Identify which cell holds the provided text, then report its (X, Y) central coordinate. 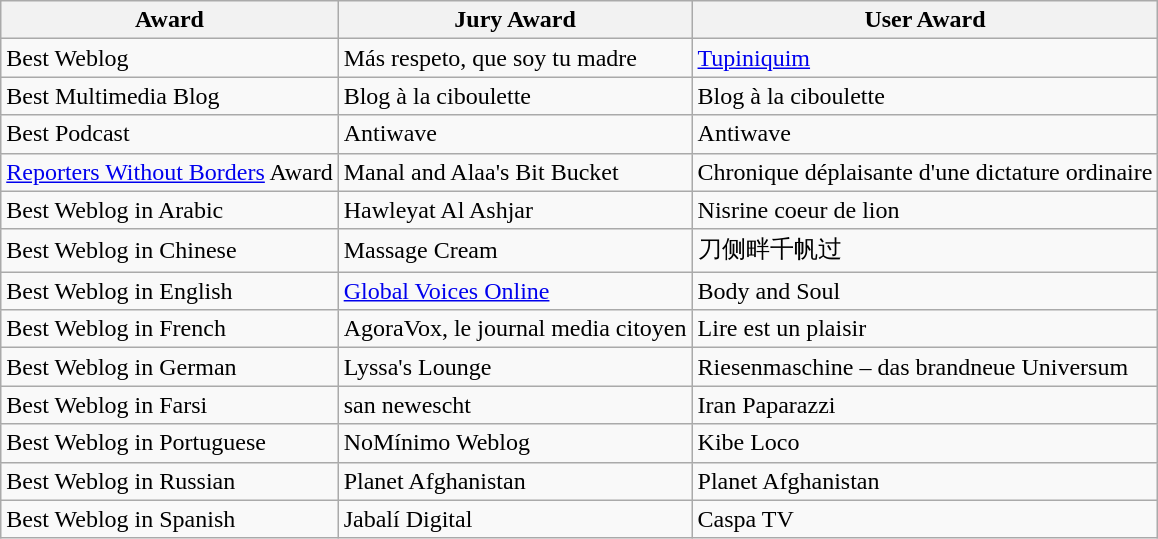
Best Weblog in Spanish (170, 519)
NoMínimo Weblog (515, 443)
Best Weblog in Chinese (170, 250)
Kibe Loco (925, 443)
刀侧畔千帆过 (925, 250)
Lire est un plaisir (925, 329)
Body and Soul (925, 291)
Best Weblog in German (170, 367)
AgoraVox, le journal media citoyen (515, 329)
Caspa TV (925, 519)
Jabalí Digital (515, 519)
Reporters Without Borders Award (170, 172)
Manal and Alaa's Bit Bucket (515, 172)
Best Multimedia Blog (170, 96)
Best Weblog in Farsi (170, 405)
Best Weblog in English (170, 291)
Hawleyat Al Ashjar (515, 210)
User Award (925, 20)
Best Weblog in Arabic (170, 210)
Best Weblog (170, 58)
Jury Award (515, 20)
Best Weblog in French (170, 329)
Tupiniquim (925, 58)
Iran Paparazzi (925, 405)
Más respeto, que soy tu madre (515, 58)
Chronique déplaisante d'une dictature ordinaire (925, 172)
Best Weblog in Russian (170, 481)
Award (170, 20)
Lyssa's Lounge (515, 367)
Best Weblog in Portuguese (170, 443)
Riesenmaschine – das brandneue Universum (925, 367)
Massage Cream (515, 250)
san newescht (515, 405)
Global Voices Online (515, 291)
Nisrine coeur de lion (925, 210)
Best Podcast (170, 134)
